Determine the (X, Y) coordinate at the center of the cell enclosing the given text.  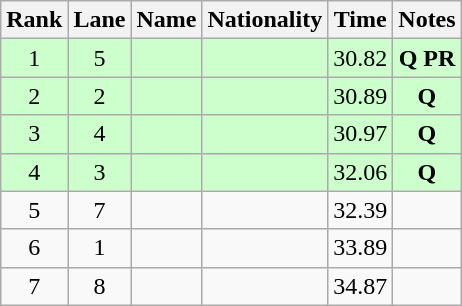
Notes (427, 20)
30.82 (360, 58)
Rank (34, 20)
Name (166, 20)
8 (100, 286)
30.89 (360, 96)
30.97 (360, 134)
Q PR (427, 58)
6 (34, 248)
34.87 (360, 286)
32.06 (360, 172)
Nationality (265, 20)
32.39 (360, 210)
33.89 (360, 248)
Lane (100, 20)
Time (360, 20)
